Locate the cell with the specified text and output its (x, y) center coordinate. 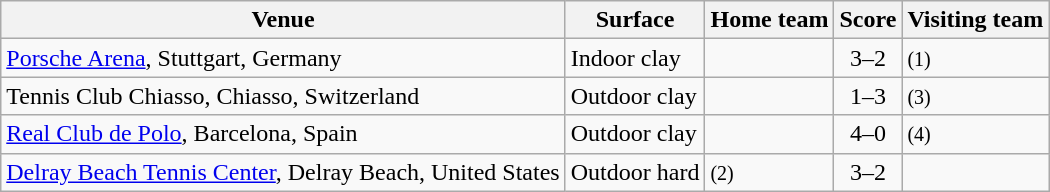
Venue (283, 20)
Porsche Arena, Stuttgart, Germany (283, 58)
Tennis Club Chiasso, Chiasso, Switzerland (283, 96)
Score (868, 20)
(4) (976, 134)
Visiting team (976, 20)
Home team (770, 20)
Real Club de Polo, Barcelona, Spain (283, 134)
4–0 (868, 134)
(2) (770, 172)
(1) (976, 58)
(3) (976, 96)
Delray Beach Tennis Center, Delray Beach, United States (283, 172)
1–3 (868, 96)
Indoor clay (635, 58)
Outdoor hard (635, 172)
Surface (635, 20)
